Provide the [x, y] coordinate of the cell's center where the given text is located.  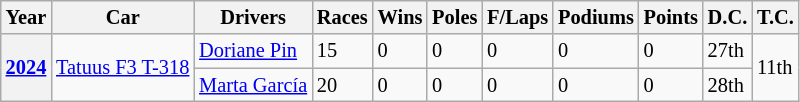
Points [671, 17]
Tatuus F3 T-318 [122, 68]
D.C. [728, 17]
15 [342, 51]
Year [26, 17]
Podiums [596, 17]
T.C. [776, 17]
Drivers [253, 17]
Doriane Pin [253, 51]
Wins [400, 17]
11th [776, 68]
28th [728, 85]
F/Laps [518, 17]
27th [728, 51]
2024 [26, 68]
Marta García [253, 85]
Poles [454, 17]
20 [342, 85]
Races [342, 17]
Car [122, 17]
